Provide the [X, Y] coordinate of the cell's center where the given text is located.  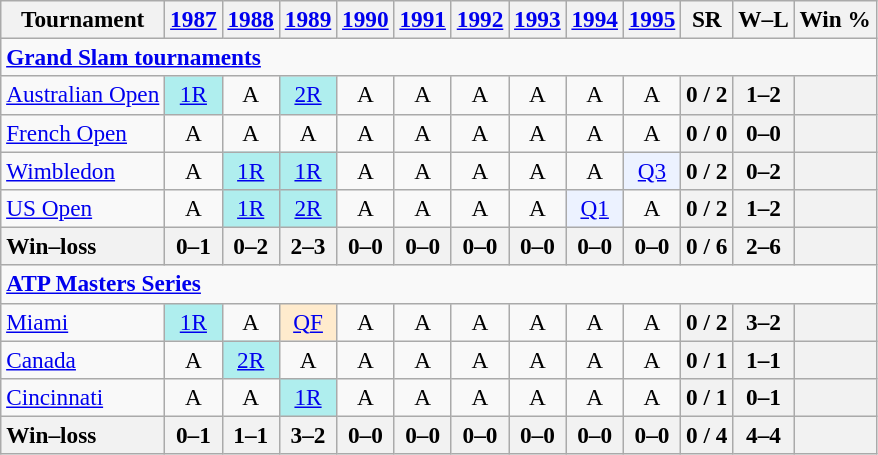
1992 [480, 19]
2–6 [764, 246]
ATP Masters Series [438, 284]
Cincinnati [83, 397]
4–4 [764, 435]
Win % [835, 19]
Q1 [594, 208]
0 / 6 [707, 246]
1991 [422, 19]
Tournament [83, 19]
1994 [594, 19]
0 / 0 [707, 133]
QF [308, 322]
Miami [83, 322]
1990 [366, 19]
Q3 [652, 170]
1993 [538, 19]
US Open [83, 208]
1987 [194, 19]
French Open [83, 133]
Canada [83, 359]
0 / 4 [707, 435]
Wimbledon [83, 170]
Grand Slam tournaments [438, 57]
W–L [764, 19]
SR [707, 19]
1995 [652, 19]
Australian Open [83, 95]
2–3 [308, 246]
1989 [308, 19]
1988 [250, 19]
